Return the [x, y] coordinate for the center point of the cell that contains the specified text.  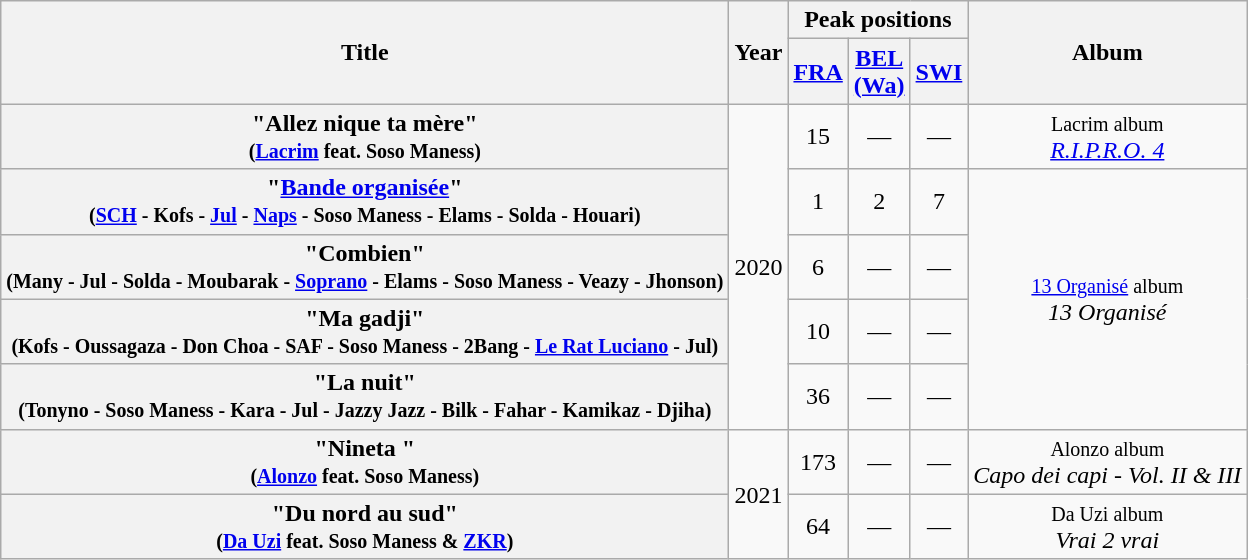
BEL (Wa) [879, 72]
Album [1108, 52]
15 [818, 136]
"Allez nique ta mère"(Lacrim feat. Soso Maness) [365, 136]
36 [818, 396]
"Nineta "(Alonzo feat. Soso Maness) [365, 462]
"Combien"(Many - Jul - Solda - Moubarak - Soprano - Elams - Soso Maness - Veazy - Jhonson) [365, 266]
Alonzo albumCapo dei capi - Vol. II & III [1108, 462]
173 [818, 462]
2 [879, 202]
13 Organisé album13 Organisé [1108, 299]
6 [818, 266]
Title [365, 52]
2020 [758, 266]
10 [818, 332]
"Ma gadji"(Kofs - Oussagaza - Don Choa - SAF - Soso Maness - 2Bang - Le Rat Luciano - Jul) [365, 332]
Year [758, 52]
2021 [758, 494]
"La nuit"(Tonyno - Soso Maness - Kara - Jul - Jazzy Jazz - Bilk - Fahar - Kamikaz - Djiha) [365, 396]
FRA [818, 72]
7 [939, 202]
Peak positions [878, 20]
Lacrim albumR.I.P.R.O. 4 [1108, 136]
1 [818, 202]
"Du nord au sud"(Da Uzi feat. Soso Maness & ZKR) [365, 526]
Da Uzi albumVrai 2 vrai [1108, 526]
SWI [939, 72]
64 [818, 526]
"Bande organisée"(SCH - Kofs - Jul - Naps - Soso Maness - Elams - Solda - Houari) [365, 202]
